Extract the [X, Y] coordinate from the center of the cell holding the provided text.  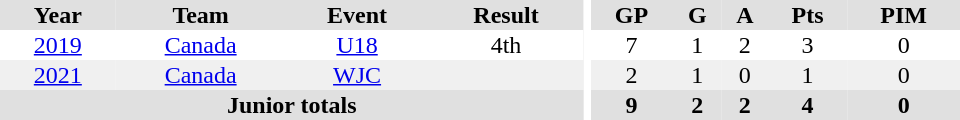
WJC [358, 75]
Pts [808, 15]
3 [808, 45]
Event [358, 15]
GP [631, 15]
PIM [904, 15]
7 [631, 45]
Year [58, 15]
Team [201, 15]
4 [808, 105]
Result [506, 15]
9 [631, 105]
4th [506, 45]
U18 [358, 45]
A [745, 15]
G [698, 15]
Junior totals [292, 105]
2019 [58, 45]
2021 [58, 75]
